Search for the cell housing the specified text and yield its [X, Y] center coordinate. 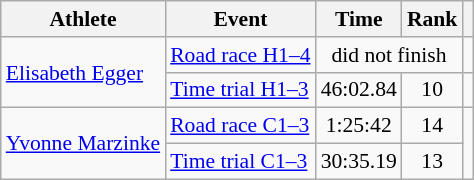
1:25:42 [359, 126]
Road race C1–3 [240, 126]
Event [240, 19]
30:35.19 [359, 162]
Time trial H1–3 [240, 90]
Time trial C1–3 [240, 162]
Athlete [83, 19]
46:02.84 [359, 90]
Time [359, 19]
14 [432, 126]
Road race H1–4 [240, 55]
did not finish [390, 55]
Rank [432, 19]
Yvonne Marzinke [83, 144]
13 [432, 162]
10 [432, 90]
Elisabeth Egger [83, 72]
